Capture the cell that displays the provided text and extract its [x, y] central coordinate. 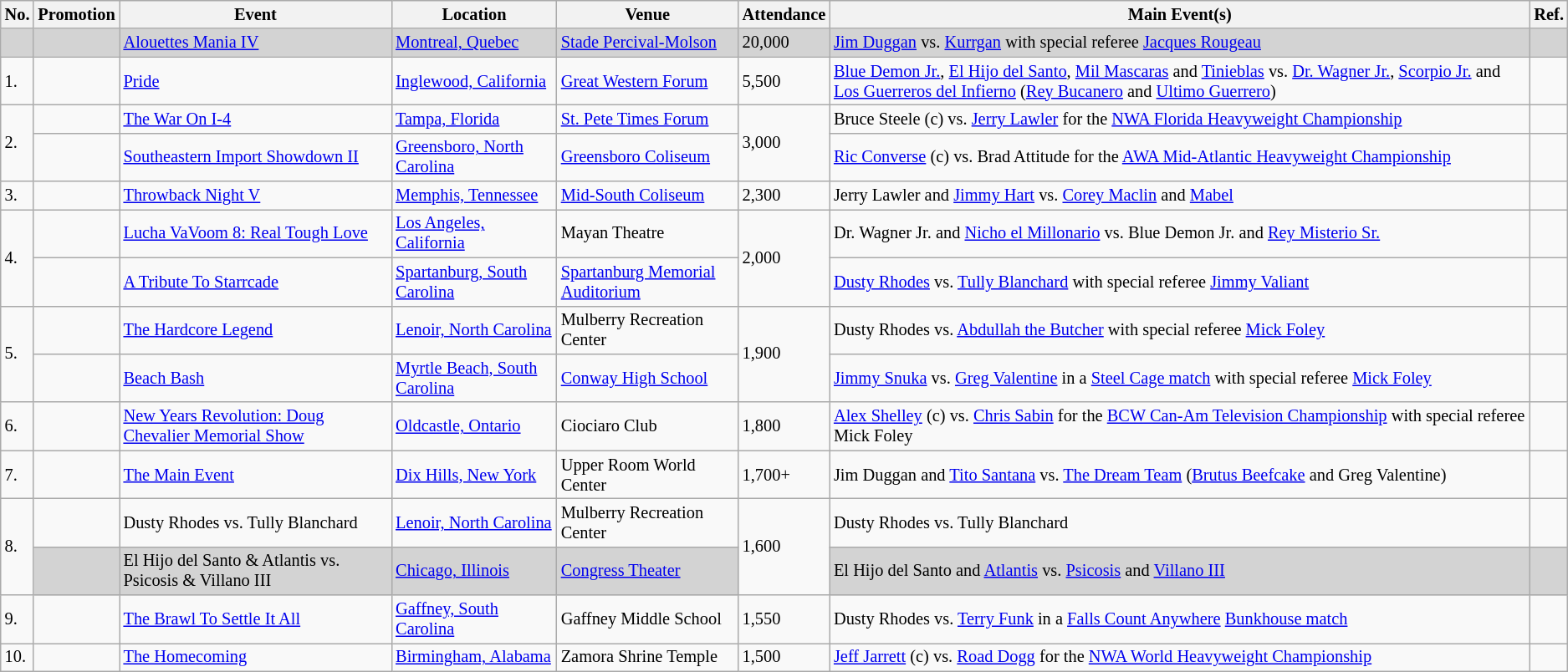
3. [18, 196]
Dusty Rhodes vs. Abdullah the Butcher with special referee Mick Foley [1179, 330]
Dix Hills, New York [474, 475]
Jim Duggan vs. Kurrgan with special referee Jacques Rougeau [1179, 43]
1,550 [784, 619]
Ciociaro Club [647, 426]
Beach Bash [256, 378]
1,600 [784, 547]
Jimmy Snuka vs. Greg Valentine in a Steel Cage match with special referee Mick Foley [1179, 378]
Tampa, Florida [474, 119]
Alouettes Mania IV [256, 43]
8. [18, 547]
The Homecoming [256, 657]
Venue [647, 14]
Los Angeles, California [474, 233]
Upper Room World Center [647, 475]
No. [18, 14]
5. [18, 354]
Dusty Rhodes vs. Tully Blanchard with special referee Jimmy Valiant [1179, 282]
Ref. [1549, 14]
1. [18, 81]
Congress Theater [647, 571]
Conway High School [647, 378]
The Hardcore Legend [256, 330]
Stade Percival-Molson [647, 43]
2. [18, 142]
Myrtle Beach, South Carolina [474, 378]
Great Western Forum [647, 81]
9. [18, 619]
The Brawl To Settle It All [256, 619]
Inglewood, California [474, 81]
Greensboro Coliseum [647, 157]
Mid-South Coliseum [647, 196]
5,500 [784, 81]
Spartanburg Memorial Auditorium [647, 282]
Chicago, Illinois [474, 571]
Montreal, Quebec [474, 43]
Zamora Shrine Temple [647, 657]
Bruce Steele (c) vs. Jerry Lawler for the NWA Florida Heavyweight Championship [1179, 119]
Promotion [76, 14]
Lucha VaVoom 8: Real Tough Love [256, 233]
3,000 [784, 142]
Throwback Night V [256, 196]
St. Pete Times Forum [647, 119]
2,000 [784, 257]
El Hijo del Santo & Atlantis vs. Psicosis & Villano III [256, 571]
Greensboro, North Carolina [474, 157]
Alex Shelley (c) vs. Chris Sabin for the BCW Can-Am Television Championship with special referee Mick Foley [1179, 426]
Jerry Lawler and Jimmy Hart vs. Corey Maclin and Mabel [1179, 196]
Oldcastle, Ontario [474, 426]
Pride [256, 81]
A Tribute To Starrcade [256, 282]
Main Event(s) [1179, 14]
1,500 [784, 657]
Gaffney Middle School [647, 619]
2,300 [784, 196]
Jim Duggan and Tito Santana vs. The Dream Team (Brutus Beefcake and Greg Valentine) [1179, 475]
4. [18, 257]
20,000 [784, 43]
7. [18, 475]
Memphis, Tennessee [474, 196]
The Main Event [256, 475]
The War On I-4 [256, 119]
New Years Revolution: Doug Chevalier Memorial Show [256, 426]
Ric Converse (c) vs. Brad Attitude for the AWA Mid-Atlantic Heavyweight Championship [1179, 157]
10. [18, 657]
Dr. Wagner Jr. and Nicho el Millonario vs. Blue Demon Jr. and Rey Misterio Sr. [1179, 233]
1,800 [784, 426]
El Hijo del Santo and Atlantis vs. Psicosis and Villano III [1179, 571]
Gaffney, South Carolina [474, 619]
Event [256, 14]
Birmingham, Alabama [474, 657]
Spartanburg, South Carolina [474, 282]
6. [18, 426]
Dusty Rhodes vs. Terry Funk in a Falls Count Anywhere Bunkhouse match [1179, 619]
Attendance [784, 14]
Southeastern Import Showdown II [256, 157]
Mayan Theatre [647, 233]
Jeff Jarrett (c) vs. Road Dogg for the NWA World Heavyweight Championship [1179, 657]
1,700+ [784, 475]
1,900 [784, 354]
Location [474, 14]
